Extract the [x, y] coordinate from the center of the cell holding the provided text.  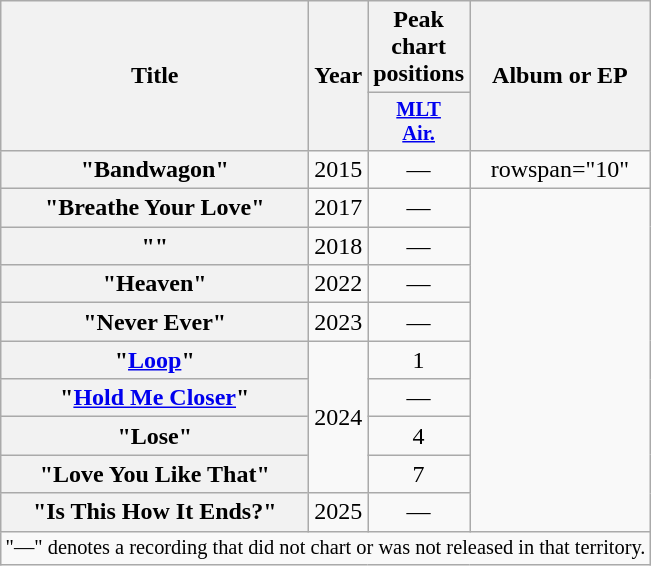
2023 [338, 322]
"Bandwagon" [155, 169]
2018 [338, 246]
Year [338, 76]
Album or EP [560, 76]
"Loop" [155, 360]
"—" denotes a recording that did not chart or was not released in that territory. [326, 548]
"Never Ever" [155, 322]
"Breathe Your Love" [155, 208]
2015 [338, 169]
rowspan="10" [560, 169]
"Lose" [155, 436]
"Hold Me Closer" [155, 398]
2017 [338, 208]
"Love You Like That" [155, 474]
4 [419, 436]
1 [419, 360]
7 [419, 474]
2025 [338, 512]
"Heaven" [155, 284]
Peak chart positions [419, 47]
2022 [338, 284]
MLTAir. [419, 122]
"" [155, 246]
Title [155, 76]
2024 [338, 417]
"Is This How It Ends?" [155, 512]
